Locate the cell with the specified text and output its [x, y] center coordinate. 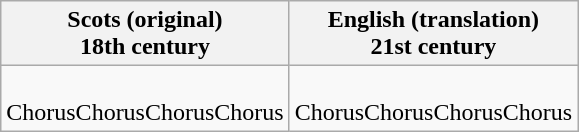
English (translation)21st century [433, 34]
Scots (original)18th century [145, 34]
